Locate the cell with the specified text and output its [X, Y] center coordinate. 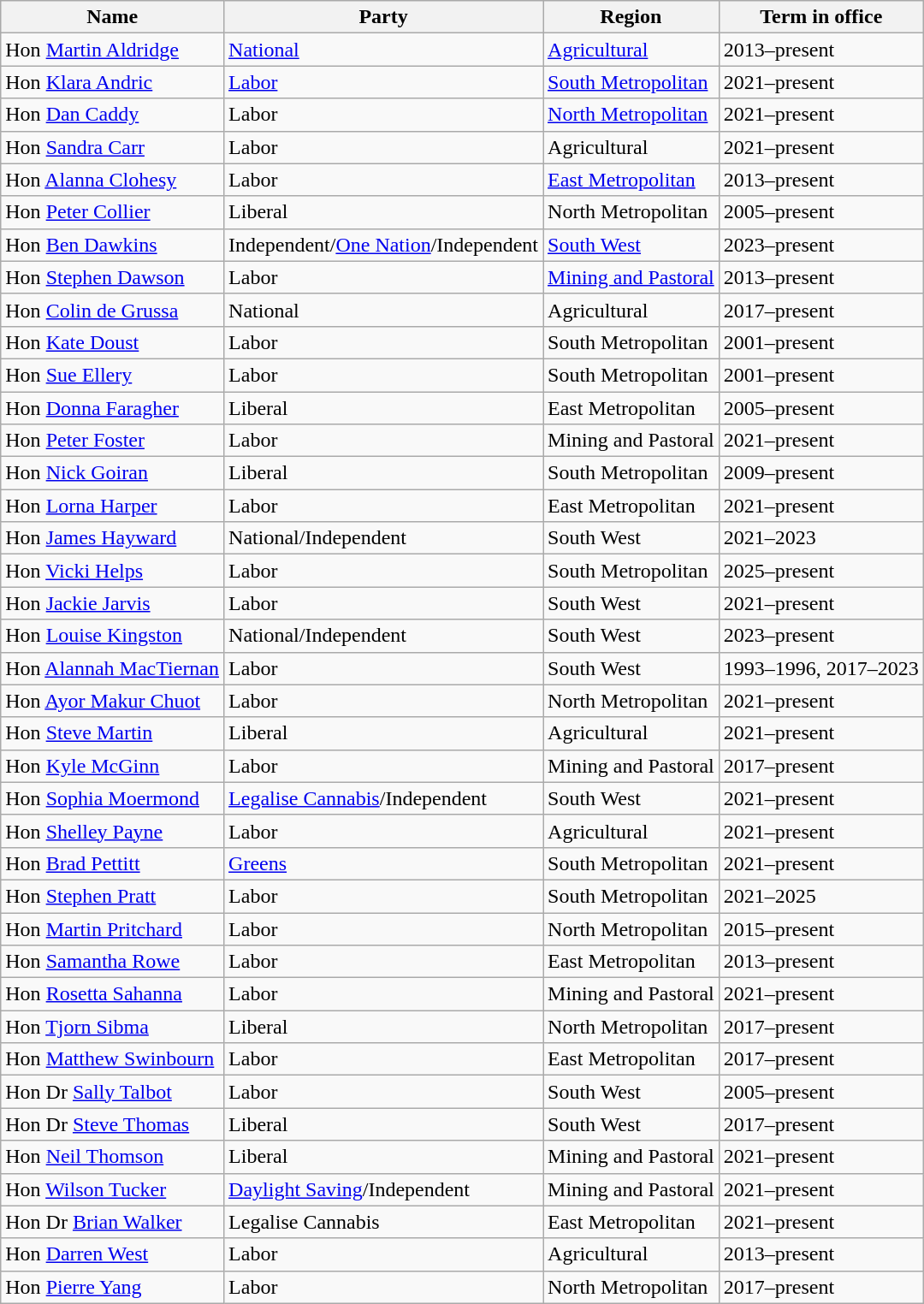
Daylight Saving/Independent [383, 1189]
Hon Lorna Harper [113, 506]
2021–2023 [821, 538]
Hon Nick Goiran [113, 473]
Hon Louise Kingston [113, 636]
Hon Kyle McGinn [113, 766]
Legalise Cannabis/Independent [383, 798]
Hon Dr Sally Talbot [113, 1092]
Hon Klara Andric [113, 82]
Independent/One Nation/Independent [383, 245]
Hon Darren West [113, 1254]
Hon Ayor Makur Chuot [113, 701]
Hon Peter Foster [113, 441]
Hon Vicki Helps [113, 571]
Hon Alannah MacTiernan [113, 668]
Party [383, 17]
Hon Rosetta Sahanna [113, 994]
Hon Peter Collier [113, 212]
2009–present [821, 473]
Hon Alanna Clohesy [113, 180]
Hon Colin de Grussa [113, 310]
Hon Sandra Carr [113, 147]
Region [631, 17]
Hon Stephen Pratt [113, 896]
Hon Samantha Rowe [113, 962]
Hon Donna Faragher [113, 408]
Hon Martin Aldridge [113, 50]
Hon Ben Dawkins [113, 245]
Legalise Cannabis [383, 1222]
Hon Neil Thomson [113, 1157]
Hon Jackie Jarvis [113, 603]
Hon Matthew Swinbourn [113, 1059]
Hon Dr Brian Walker [113, 1222]
Greens [383, 863]
2025–present [821, 571]
Hon Dr Steve Thomas [113, 1124]
Hon Wilson Tucker [113, 1189]
Hon Pierre Yang [113, 1287]
Hon Sue Ellery [113, 375]
2015–present [821, 928]
Hon Sophia Moermond [113, 798]
Name [113, 17]
Hon Martin Pritchard [113, 928]
Hon Steve Martin [113, 733]
Hon Brad Pettitt [113, 863]
Term in office [821, 17]
Hon James Hayward [113, 538]
Hon Stephen Dawson [113, 277]
Hon Kate Doust [113, 342]
2021–2025 [821, 896]
Hon Dan Caddy [113, 115]
1993–1996, 2017–2023 [821, 668]
Hon Shelley Payne [113, 831]
Hon Tjorn Sibma [113, 1027]
